Extract the [X, Y] coordinate from the center of the cell holding the provided text.  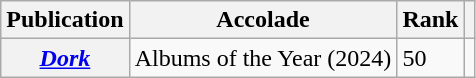
Accolade [263, 20]
Rank [430, 20]
Albums of the Year (2024) [263, 58]
Publication [65, 20]
50 [430, 58]
Dork [65, 58]
